Provide the (X, Y) coordinate of the cell's center where the given text is located.  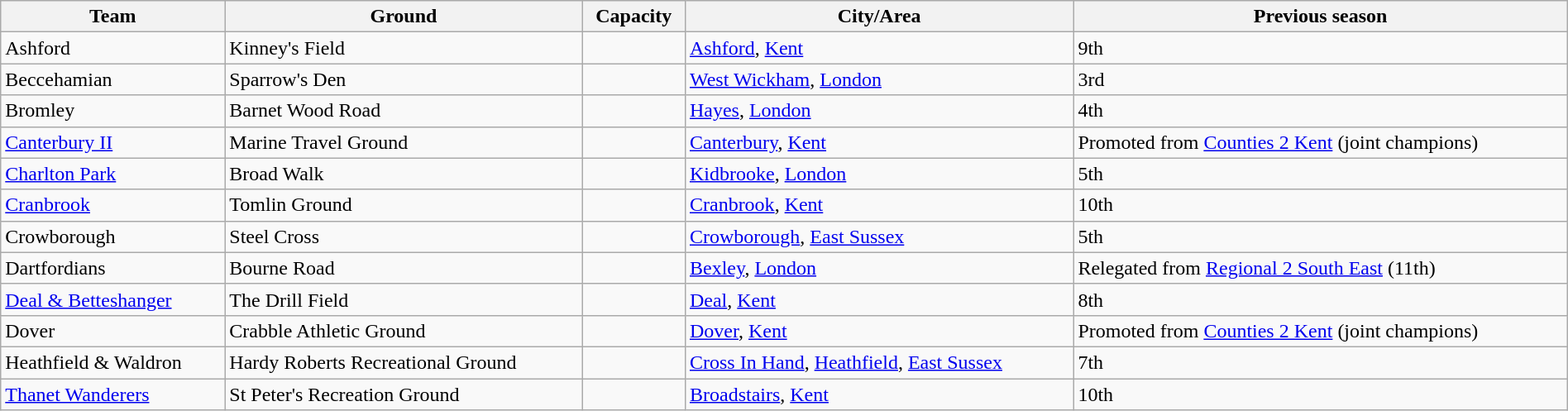
Barnet Wood Road (404, 111)
Tomlin Ground (404, 205)
Marine Travel Ground (404, 142)
Cranbrook (112, 205)
9th (1320, 48)
Ashford, Kent (878, 48)
Hayes, London (878, 111)
Heathfield & Waldron (112, 362)
West Wickham, London (878, 79)
City/Area (878, 17)
7th (1320, 362)
Hardy Roberts Recreational Ground (404, 362)
Dover (112, 331)
Kinney's Field (404, 48)
3rd (1320, 79)
Team (112, 17)
8th (1320, 299)
Previous season (1320, 17)
Thanet Wanderers (112, 394)
Steel Cross (404, 237)
Broadstairs, Kent (878, 394)
Crowborough (112, 237)
Ground (404, 17)
Bexley, London (878, 268)
Dartfordians (112, 268)
Capacity (633, 17)
4th (1320, 111)
Deal & Betteshanger (112, 299)
Cranbrook, Kent (878, 205)
Broad Walk (404, 174)
Charlton Park (112, 174)
Dover, Kent (878, 331)
Deal, Kent (878, 299)
Crowborough, East Sussex (878, 237)
Crabble Athletic Ground (404, 331)
Beccehamian (112, 79)
Canterbury, Kent (878, 142)
Relegated from Regional 2 South East (11th) (1320, 268)
St Peter's Recreation Ground (404, 394)
Ashford (112, 48)
Sparrow's Den (404, 79)
Bourne Road (404, 268)
Kidbrooke, London (878, 174)
Cross In Hand, Heathfield, East Sussex (878, 362)
Canterbury II (112, 142)
The Drill Field (404, 299)
Bromley (112, 111)
